Provide the [x, y] coordinate of the cell's center where the given text is located.  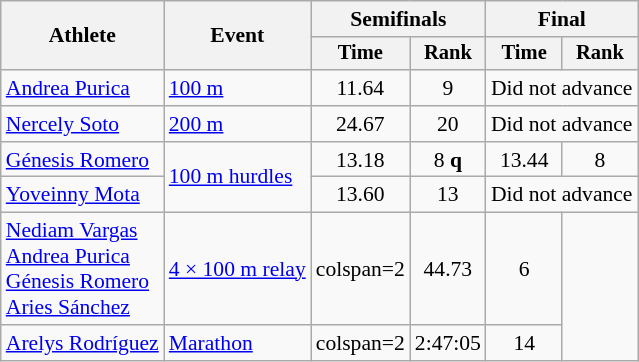
Marathon [238, 343]
20 [448, 124]
6 [524, 269]
Andrea Purica [82, 88]
13.18 [360, 160]
Nercely Soto [82, 124]
100 m hurdles [238, 178]
Event [238, 36]
Athlete [82, 36]
4 × 100 m relay [238, 269]
Arelys Rodríguez [82, 343]
200 m [238, 124]
11.64 [360, 88]
14 [524, 343]
Nediam VargasAndrea PuricaGénesis RomeroAries Sánchez [82, 269]
13 [448, 195]
13.44 [524, 160]
44.73 [448, 269]
100 m [238, 88]
24.67 [360, 124]
8 q [448, 160]
13.60 [360, 195]
2:47:05 [448, 343]
8 [600, 160]
Final [562, 19]
9 [448, 88]
Semifinals [398, 19]
Génesis Romero [82, 160]
Yoveinny Mota [82, 195]
